Extract the [x, y] coordinate from the center of the cell holding the provided text.  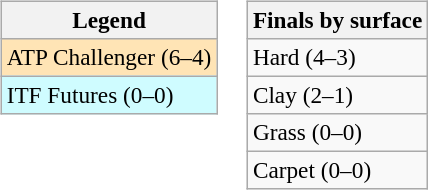
Hard (4–3) [337, 57]
Legend [108, 20]
Clay (2–1) [337, 95]
Grass (0–0) [337, 133]
Carpet (0–0) [337, 171]
Finals by surface [337, 20]
ITF Futures (0–0) [108, 95]
ATP Challenger (6–4) [108, 57]
